For the text-containing cell, return its midpoint in [x, y] coordinate format. 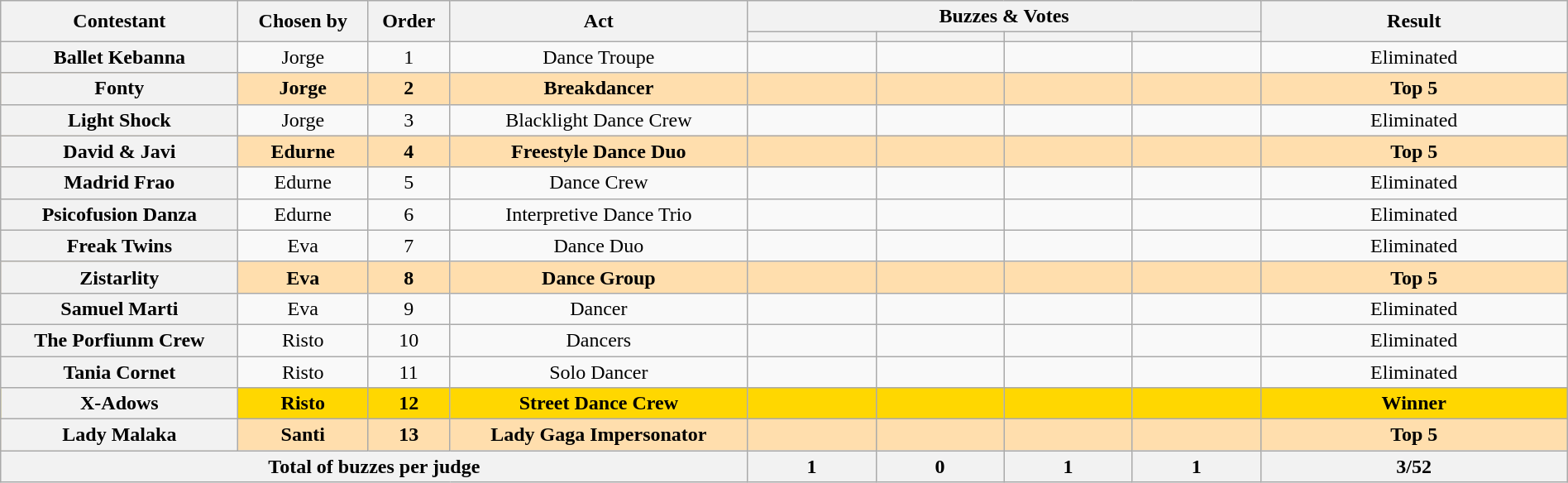
Blacklight Dance Crew [599, 120]
Zistarlity [119, 277]
Result [1414, 22]
The Porfiunm Crew [119, 340]
Solo Dancer [599, 371]
Santi [303, 435]
Dance Troupe [599, 57]
3/52 [1414, 466]
Fonty [119, 88]
Dancers [599, 340]
0 [939, 466]
Lady Malaka [119, 435]
8 [409, 277]
Chosen by [303, 22]
Dance Crew [599, 183]
2 [409, 88]
Total of buzzes per judge [374, 466]
Dance Group [599, 277]
9 [409, 308]
Buzzes & Votes [1004, 17]
Ballet Kebanna [119, 57]
Madrid Frao [119, 183]
12 [409, 404]
Psicofusion Danza [119, 214]
13 [409, 435]
Dance Duo [599, 246]
7 [409, 246]
Order [409, 22]
11 [409, 371]
David & Javi [119, 151]
Winner [1414, 404]
3 [409, 120]
Act [599, 22]
Breakdancer [599, 88]
Dancer [599, 308]
Freestyle Dance Duo [599, 151]
Light Shock [119, 120]
Contestant [119, 22]
Interpretive Dance Trio [599, 214]
X-Adows [119, 404]
4 [409, 151]
10 [409, 340]
6 [409, 214]
Street Dance Crew [599, 404]
Freak Twins [119, 246]
5 [409, 183]
Tania Cornet [119, 371]
Samuel Marti [119, 308]
Lady Gaga Impersonator [599, 435]
